Search for the cell housing the specified text and yield its (X, Y) center coordinate. 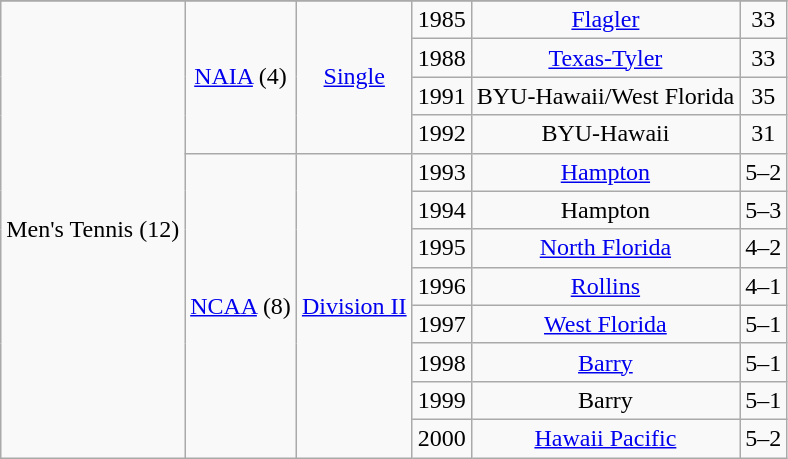
Flagler (605, 20)
1998 (442, 362)
1991 (442, 96)
BYU-Hawaii/West Florida (605, 96)
1988 (442, 58)
Hawaii Pacific (605, 438)
35 (764, 96)
4–2 (764, 248)
2000 (442, 438)
North Florida (605, 248)
BYU-Hawaii (605, 134)
31 (764, 134)
Men's Tennis (12) (93, 230)
4–1 (764, 286)
Division II (354, 305)
NCAA (8) (241, 305)
5–3 (764, 210)
Rollins (605, 286)
1995 (442, 248)
NAIA (4) (241, 77)
Texas-Tyler (605, 58)
1985 (442, 20)
1996 (442, 286)
1994 (442, 210)
1993 (442, 172)
1992 (442, 134)
1999 (442, 400)
1997 (442, 324)
Single (354, 77)
West Florida (605, 324)
